Search for the cell housing the specified text and yield its [X, Y] center coordinate. 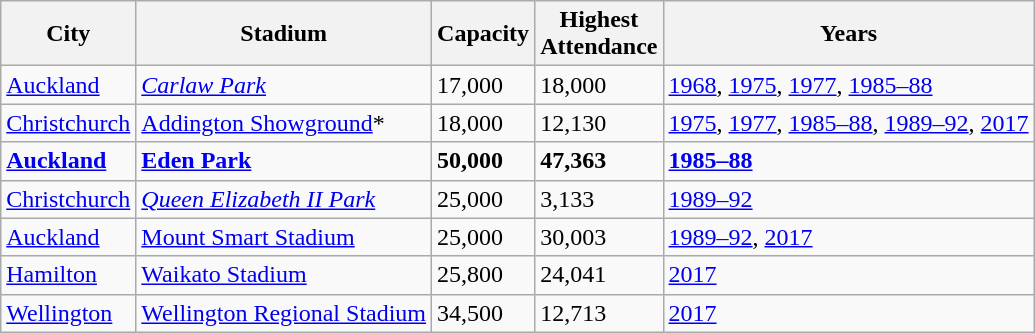
City [68, 34]
1975, 1977, 1985–88, 1989–92, 2017 [848, 123]
30,003 [599, 237]
17,000 [484, 85]
Waikato Stadium [284, 275]
47,363 [599, 161]
Queen Elizabeth II Park [284, 199]
Wellington [68, 313]
HighestAttendance [599, 34]
3,133 [599, 199]
Wellington Regional Stadium [284, 313]
50,000 [484, 161]
1989–92 [848, 199]
12,713 [599, 313]
Years [848, 34]
Hamilton [68, 275]
1989–92, 2017 [848, 237]
25,800 [484, 275]
Addington Showground* [284, 123]
12,130 [599, 123]
Mount Smart Stadium [284, 237]
34,500 [484, 313]
24,041 [599, 275]
Eden Park [284, 161]
Capacity [484, 34]
Stadium [284, 34]
Carlaw Park [284, 85]
1968, 1975, 1977, 1985–88 [848, 85]
1985–88 [848, 161]
